Search for the cell housing the specified text and yield its [x, y] center coordinate. 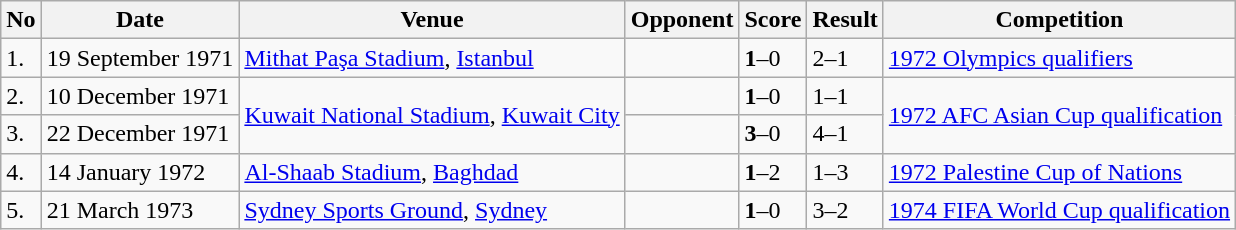
No [21, 20]
4–1 [845, 134]
5. [21, 210]
Mithat Paşa Stadium, Istanbul [432, 58]
10 December 1971 [140, 96]
19 September 1971 [140, 58]
Opponent [682, 20]
4. [21, 172]
1. [21, 58]
Sydney Sports Ground, Sydney [432, 210]
1974 FIFA World Cup qualification [1059, 210]
2. [21, 96]
2–1 [845, 58]
Al-Shaab Stadium, Baghdad [432, 172]
1–2 [773, 172]
14 January 1972 [140, 172]
Kuwait National Stadium, Kuwait City [432, 115]
3–2 [845, 210]
Competition [1059, 20]
Date [140, 20]
1972 Palestine Cup of Nations [1059, 172]
1972 Olympics qualifiers [1059, 58]
21 March 1973 [140, 210]
Venue [432, 20]
1972 AFC Asian Cup qualification [1059, 115]
1–1 [845, 96]
3–0 [773, 134]
3. [21, 134]
Result [845, 20]
Score [773, 20]
1–3 [845, 172]
22 December 1971 [140, 134]
